Scan for the cell matching the given text and deliver its [X, Y] coordinate at center. 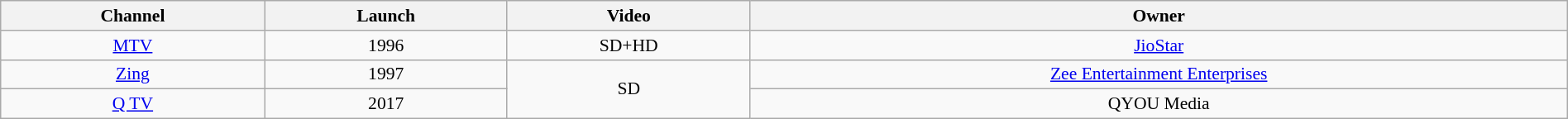
2017 [385, 104]
JioStar [1159, 45]
1996 [385, 45]
Launch [385, 16]
QYOU Media [1159, 104]
Owner [1159, 16]
SD+HD [629, 45]
Video [629, 16]
SD [629, 89]
Zee Entertainment Enterprises [1159, 74]
Q TV [132, 104]
Channel [132, 16]
1997 [385, 74]
MTV [132, 45]
Zing [132, 74]
